Return the [X, Y] coordinate for the center point of the cell that contains the specified text.  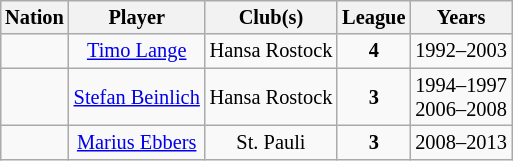
League [374, 17]
St. Pauli [272, 142]
Player [137, 17]
Club(s) [272, 17]
1992–2003 [460, 51]
4 [374, 51]
2008–2013 [460, 142]
Marius Ebbers [137, 142]
Timo Lange [137, 51]
Years [460, 17]
1994–19972006–2008 [460, 97]
Nation [34, 17]
Stefan Beinlich [137, 97]
